Return (X, Y) of the center of cell containing provided text 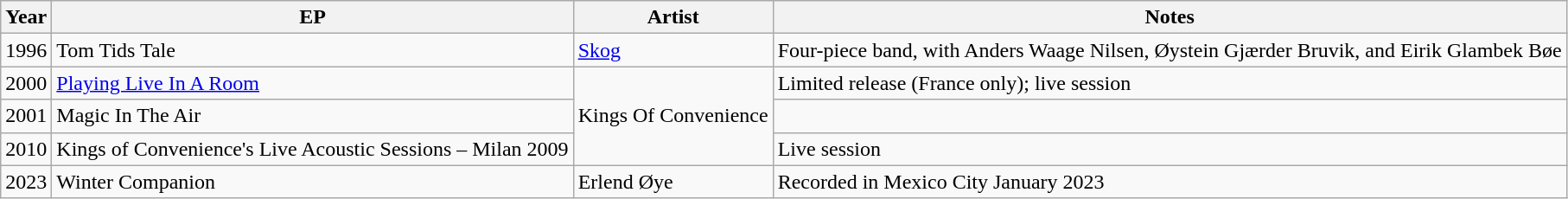
Winter Companion (313, 182)
Kings of Convenience's Live Acoustic Sessions – Milan 2009 (313, 149)
Notes (1170, 17)
Playing Live In A Room (313, 83)
Erlend Øye (672, 182)
Kings Of Convenience (672, 116)
Artist (672, 17)
EP (313, 17)
Live session (1170, 149)
Four-piece band, with Anders Waage Nilsen, Øystein Gjærder Bruvik, and Eirik Glambek Bøe (1170, 50)
2000 (26, 83)
Recorded in Mexico City January 2023 (1170, 182)
2001 (26, 116)
2010 (26, 149)
Tom Tids Tale (313, 50)
Magic In The Air (313, 116)
1996 (26, 50)
Skog (672, 50)
2023 (26, 182)
Limited release (France only); live session (1170, 83)
Year (26, 17)
